From the cell containing the given text, extract its center point as [X, Y] coordinate. 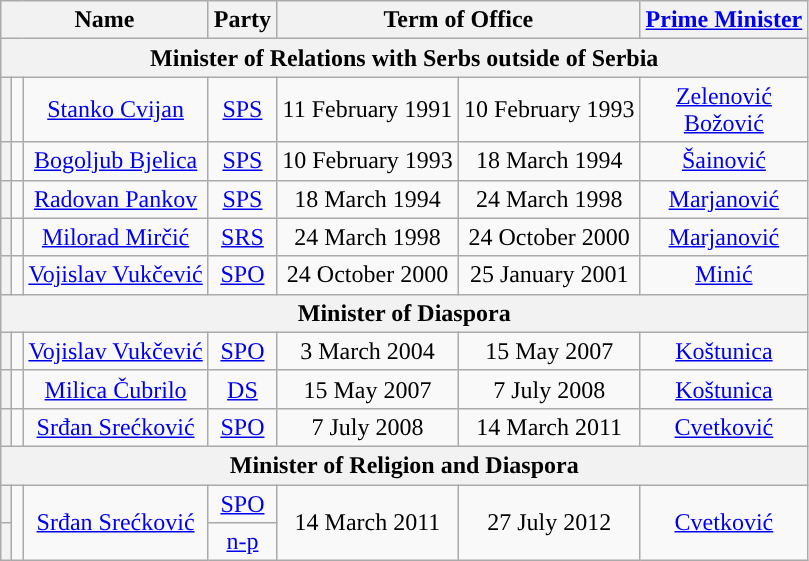
Prime Minister [724, 20]
Milorad Mirčić [116, 237]
27 July 2012 [549, 522]
Minister of Diaspora [404, 313]
Šainović [724, 161]
Minić [724, 275]
DS [242, 389]
Milica Čubrilo [116, 389]
Term of Office [458, 20]
25 January 2001 [549, 275]
Minister of Religion and Diaspora [404, 465]
11 February 1991 [368, 110]
Zelenović Božović [724, 110]
Stanko Cvijan [116, 110]
Radovan Pankov [116, 199]
3 March 2004 [368, 351]
Party [242, 20]
Bogoljub Bjelica [116, 161]
SRS [242, 237]
Minister of Relations with Serbs outside of Serbia [404, 58]
n-p [242, 542]
Name [105, 20]
